Identify which cell holds the provided text, then report its (x, y) central coordinate. 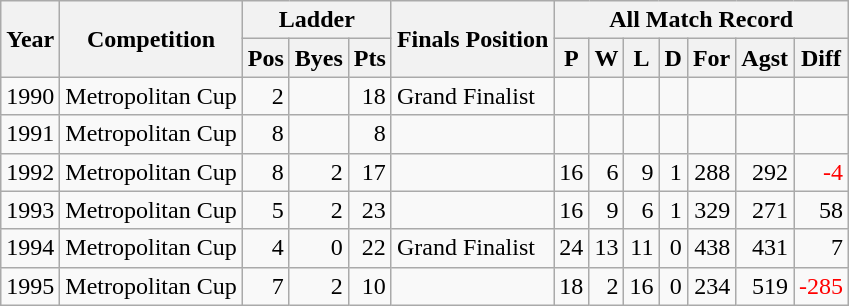
17 (370, 172)
1994 (30, 248)
Diff (822, 58)
Pts (370, 58)
438 (711, 248)
Finals Position (472, 39)
271 (765, 210)
329 (711, 210)
All Match Record (702, 20)
D (673, 58)
1992 (30, 172)
22 (370, 248)
234 (711, 286)
11 (642, 248)
L (642, 58)
For (711, 58)
1993 (30, 210)
13 (606, 248)
431 (765, 248)
-4 (822, 172)
W (606, 58)
5 (266, 210)
288 (711, 172)
Competition (151, 39)
58 (822, 210)
-285 (822, 286)
10 (370, 286)
24 (572, 248)
Agst (765, 58)
1991 (30, 134)
Byes (318, 58)
4 (266, 248)
1995 (30, 286)
292 (765, 172)
Ladder (316, 20)
1990 (30, 96)
Year (30, 39)
519 (765, 286)
23 (370, 210)
P (572, 58)
Pos (266, 58)
